Output the (X, Y) coordinate of the center of the cell containing the given text.  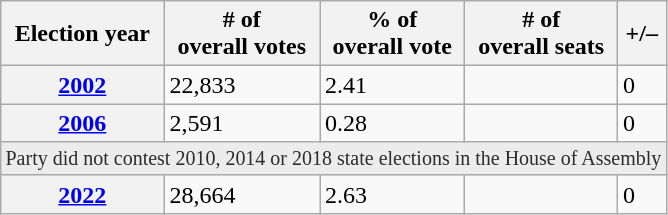
% ofoverall vote (392, 34)
# ofoverall seats (542, 34)
Party did not contest 2010, 2014 or 2018 state elections in the House of Assembly (334, 158)
2022 (82, 194)
Election year (82, 34)
0.28 (392, 123)
28,664 (242, 194)
2002 (82, 85)
2,591 (242, 123)
2.41 (392, 85)
22,833 (242, 85)
+/– (642, 34)
# ofoverall votes (242, 34)
2006 (82, 123)
2.63 (392, 194)
